For the text-containing cell, return its midpoint in [X, Y] coordinate format. 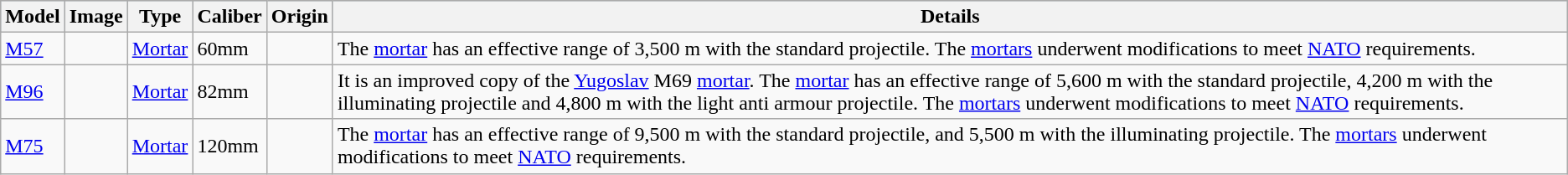
Model [33, 17]
Origin [300, 17]
The mortar has an effective range of 3,500 m with the standard projectile. The mortars underwent modifications to meet NATO requirements. [950, 49]
Image [95, 17]
Details [950, 17]
M96 [33, 92]
M75 [33, 146]
M57 [33, 49]
82mm [230, 92]
Caliber [230, 17]
Type [160, 17]
120mm [230, 146]
60mm [230, 49]
